Locate the cell with the specified text and output its [X, Y] center coordinate. 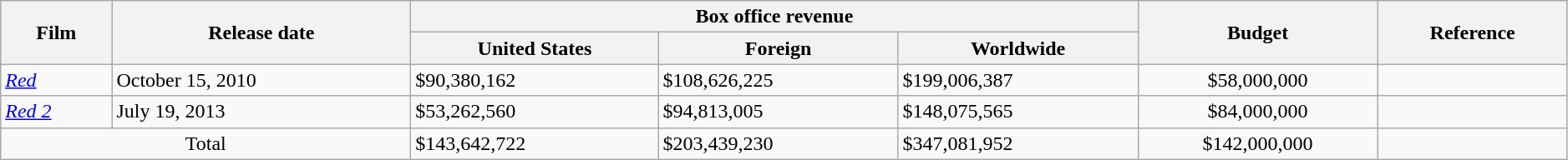
October 15, 2010 [261, 80]
Red [57, 80]
$347,081,952 [1017, 143]
$108,626,225 [779, 80]
$94,813,005 [779, 112]
Release date [261, 32]
$142,000,000 [1258, 143]
$53,262,560 [535, 112]
Foreign [779, 48]
$90,380,162 [535, 80]
Total [206, 143]
United States [535, 48]
Film [57, 32]
Red 2 [57, 112]
Budget [1258, 32]
$58,000,000 [1258, 80]
$203,439,230 [779, 143]
Reference [1472, 32]
$148,075,565 [1017, 112]
$199,006,387 [1017, 80]
Box office revenue [774, 17]
Worldwide [1017, 48]
$143,642,722 [535, 143]
$84,000,000 [1258, 112]
July 19, 2013 [261, 112]
